Detect which cell encompasses the target text, then output its (x, y) center coordinate. 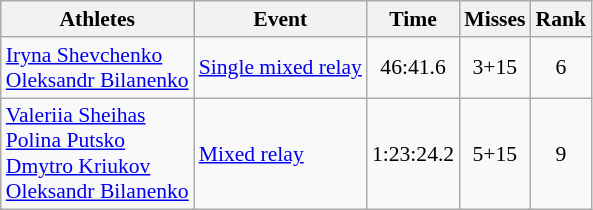
Valeriia SheihasPolina PutskoDmytro KriukovOleksandr Bilanenko (98, 154)
3+15 (494, 68)
1:23:24.2 (413, 154)
9 (562, 154)
6 (562, 68)
46:41.6 (413, 68)
Single mixed relay (280, 68)
Event (280, 19)
Mixed relay (280, 154)
Misses (494, 19)
Time (413, 19)
Iryna ShevchenkoOleksandr Bilanenko (98, 68)
Rank (562, 19)
Athletes (98, 19)
5+15 (494, 154)
